Search for the cell housing the specified text and yield its [X, Y] center coordinate. 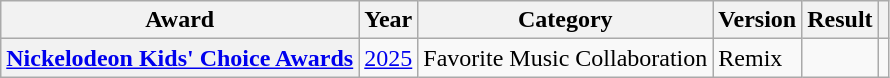
Year [388, 20]
Award [180, 20]
Result [840, 20]
Remix [758, 58]
2025 [388, 58]
Nickelodeon Kids' Choice Awards [180, 58]
Favorite Music Collaboration [566, 58]
Version [758, 20]
Category [566, 20]
